Locate the cell with the specified text and output its [X, Y] center coordinate. 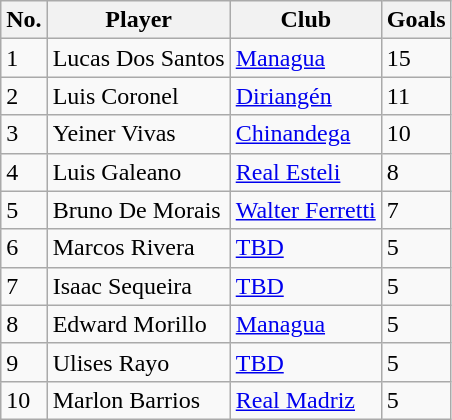
Walter Ferretti [306, 210]
Luis Galeano [138, 172]
2 [24, 96]
9 [24, 362]
Marlon Barrios [138, 400]
Player [138, 20]
Isaac Sequeira [138, 286]
Marcos Rivera [138, 248]
Real Esteli [306, 172]
Club [306, 20]
Ulises Rayo [138, 362]
6 [24, 248]
1 [24, 58]
15 [416, 58]
Diriangén [306, 96]
No. [24, 20]
Edward Morillo [138, 324]
11 [416, 96]
Goals [416, 20]
Luis Coronel [138, 96]
Bruno De Morais [138, 210]
4 [24, 172]
Real Madriz [306, 400]
3 [24, 134]
Yeiner Vivas [138, 134]
Chinandega [306, 134]
Lucas Dos Santos [138, 58]
